Identify which cell holds the provided text, then report its [x, y] central coordinate. 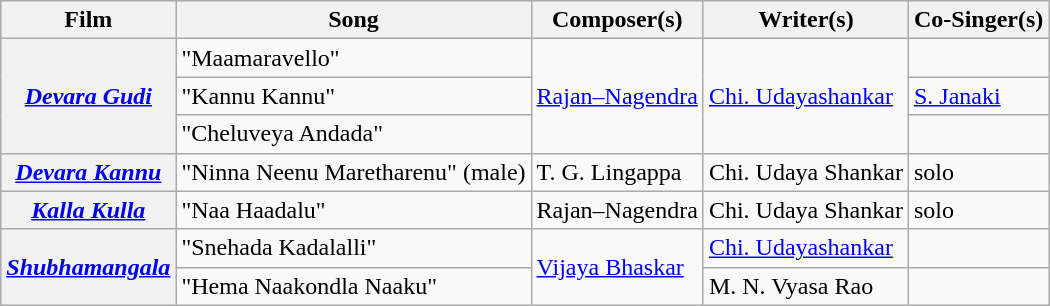
Devara Kannu [88, 172]
"Ninna Neenu Maretharenu" (male) [354, 172]
Composer(s) [617, 20]
Kalla Kulla [88, 210]
T. G. Lingappa [617, 172]
"Maamaravello" [354, 58]
M. N. Vyasa Rao [806, 286]
"Naa Haadalu" [354, 210]
"Hema Naakondla Naaku" [354, 286]
"Cheluveya Andada" [354, 134]
Film [88, 20]
S. Janaki [978, 96]
"Snehada Kadalalli" [354, 248]
"Kannu Kannu" [354, 96]
Song [354, 20]
Devara Gudi [88, 96]
Co-Singer(s) [978, 20]
Writer(s) [806, 20]
Vijaya Bhaskar [617, 267]
Shubhamangala [88, 267]
